Return the [x, y] coordinate for the center point of the cell that contains the specified text.  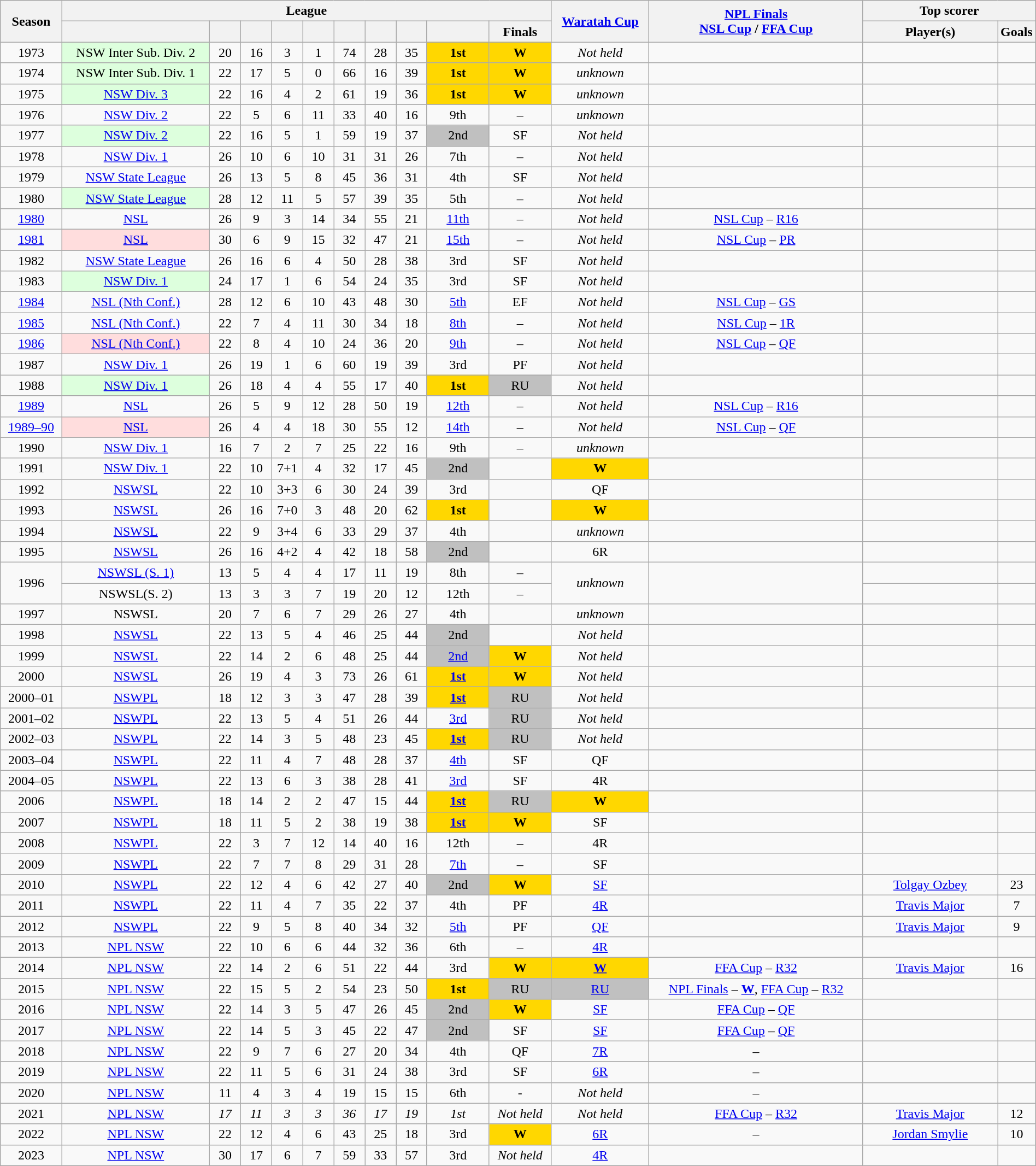
2017 [31, 1030]
1984 [31, 302]
1974 [31, 73]
1983 [31, 282]
74 [350, 52]
1978 [31, 156]
66 [350, 73]
2009 [31, 864]
1996 [31, 583]
60 [350, 365]
2013 [31, 947]
1977 [31, 136]
2003–04 [31, 760]
2007 [31, 822]
1976 [31, 115]
2010 [31, 884]
1991 [31, 468]
1988 [31, 385]
0 [318, 73]
58 [412, 552]
2000–01 [31, 698]
2006 [31, 801]
14th [458, 427]
1998 [31, 635]
1986 [31, 344]
Jordan Smylie [930, 1134]
1973 [31, 52]
2008 [31, 843]
3+4 [287, 531]
7+1 [287, 468]
League [307, 11]
1975 [31, 94]
1997 [31, 614]
EF [520, 302]
3+3 [287, 489]
2000 [31, 677]
7R [600, 1051]
Top scorer [949, 11]
1985 [31, 323]
1992 [31, 489]
2018 [31, 1051]
NPL Finals – W, FFA Cup – R32 [756, 989]
41 [412, 781]
2021 [31, 1114]
11th [458, 219]
1982 [31, 261]
1994 [31, 531]
2011 [31, 905]
2019 [31, 1072]
1979 [31, 177]
1989–90 [31, 427]
73 [350, 677]
2020 [31, 1093]
NSL Cup – GS [756, 302]
Player(s) [930, 32]
Finals [520, 32]
NSW Inter Sub. Div. 2 [136, 52]
15th [458, 239]
Waratah Cup [600, 21]
NSWSL(S. 2) [136, 593]
NSWSL (S. 1) [136, 572]
46 [350, 635]
Goals [1017, 32]
2012 [31, 927]
Tolgay Ozbey [930, 884]
4+2 [287, 552]
NSL Cup – PR [756, 239]
7+0 [287, 510]
NSW Div. 3 [136, 94]
2023 [31, 1155]
1993 [31, 510]
NSL Cup – 1R [756, 323]
1995 [31, 552]
NSW Inter Sub. Div. 1 [136, 73]
2022 [31, 1134]
2016 [31, 1010]
1989 [31, 406]
2004–05 [31, 781]
2001–02 [31, 718]
- [520, 1093]
2002–03 [31, 739]
Season [31, 21]
1987 [31, 365]
NPL Finals NSL Cup / FFA Cup [756, 21]
1999 [31, 656]
1981 [31, 239]
1990 [31, 448]
2014 [31, 968]
2015 [31, 989]
62 [412, 510]
